Provide the (X, Y) coordinate of the cell's center where the given text is located.  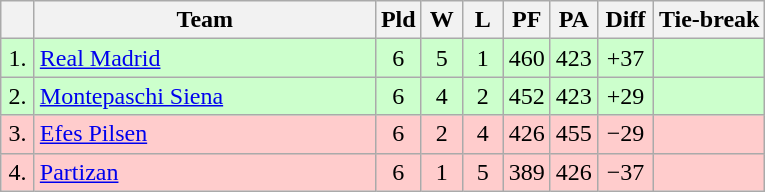
2. (18, 96)
L (482, 20)
4. (18, 172)
+29 (625, 96)
−37 (625, 172)
389 (526, 172)
Real Madrid (204, 58)
+37 (625, 58)
Team (204, 20)
Efes Pilsen (204, 134)
3. (18, 134)
PF (526, 20)
455 (574, 134)
Tie-break (709, 20)
452 (526, 96)
Partizan (204, 172)
460 (526, 58)
W (442, 20)
Diff (625, 20)
PA (574, 20)
Pld (398, 20)
1. (18, 58)
−29 (625, 134)
Montepaschi Siena (204, 96)
